From the cell containing the given text, extract its center point as [x, y] coordinate. 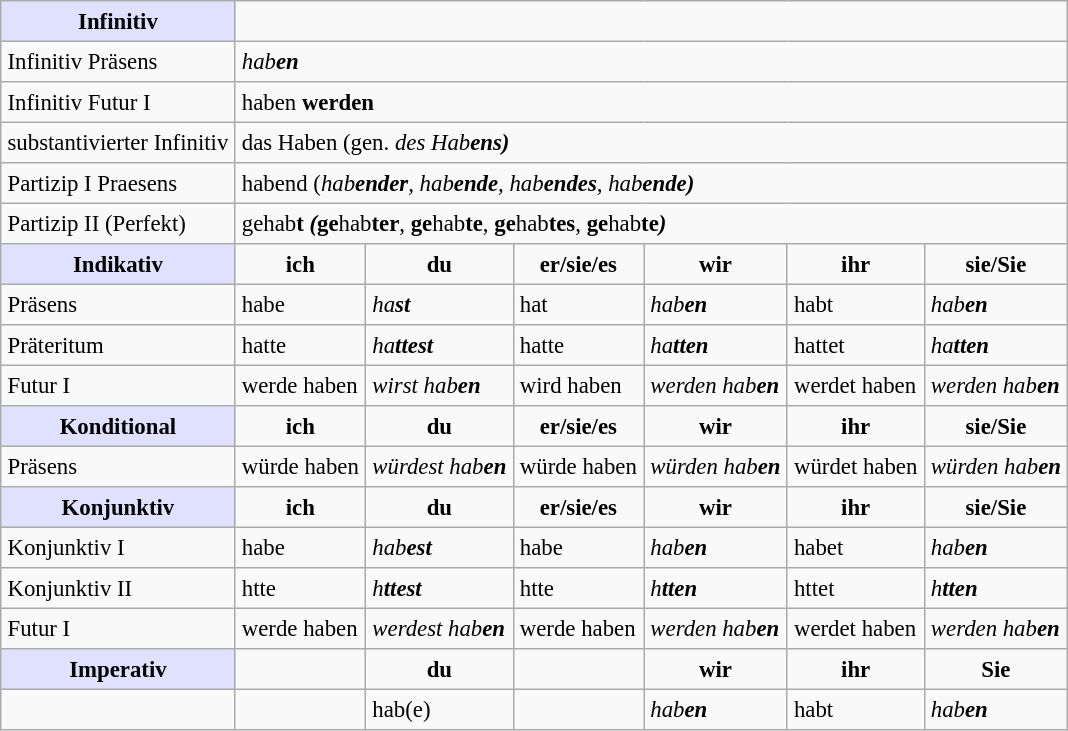
hab(e) [440, 709]
substantivierter Infinitiv [118, 142]
Konjunktiv II [118, 588]
wird haben [578, 385]
würdet haben [856, 466]
habest [440, 547]
Konditional [118, 426]
Präteritum [118, 345]
gehabt (gehabter, gehabte, gehabtes, gehabte) [652, 223]
httet [856, 588]
habend (habender, habende, habendes, habende) [652, 183]
Infinitiv Präsens [118, 61]
Konjunktiv [118, 507]
hattet [856, 345]
habet [856, 547]
das Haben (gen. des Habens) [652, 142]
Indikativ [118, 264]
hat [578, 304]
Imperativ [118, 669]
Partizip II (Perfekt) [118, 223]
hast [440, 304]
Konjunktiv I [118, 547]
hattest [440, 345]
Partizip I Praesens [118, 183]
haben werden [652, 102]
wirst haben [440, 385]
würdest haben [440, 466]
httest [440, 588]
Infinitiv Futur I [118, 102]
Sie [996, 669]
Infinitiv [118, 21]
werdest haben [440, 628]
